Determine the (X, Y) coordinate at the center of the cell enclosing the given text.  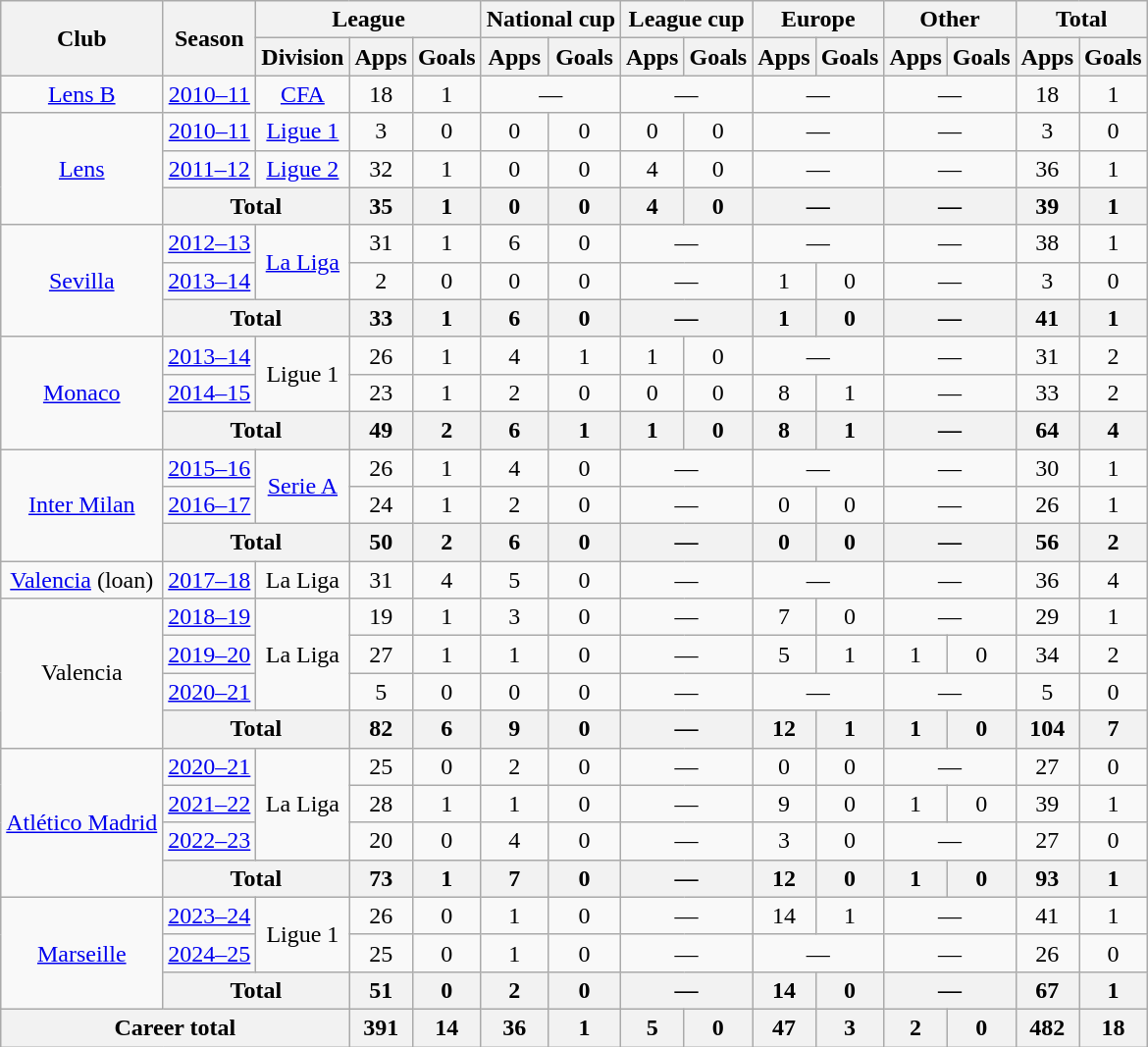
Other (950, 20)
64 (1047, 430)
82 (381, 729)
National cup (550, 20)
49 (381, 430)
Ligue 2 (302, 169)
56 (1047, 543)
Season (210, 38)
47 (784, 1027)
67 (1047, 990)
2012–13 (210, 243)
51 (381, 990)
2022–23 (210, 841)
28 (381, 804)
34 (1047, 654)
League cup (687, 20)
League (369, 20)
30 (1047, 468)
Atlético Madrid (82, 822)
2023–24 (210, 916)
104 (1047, 729)
482 (1047, 1027)
Valencia (82, 673)
Lens B (82, 94)
2019–20 (210, 654)
Valencia (loan) (82, 580)
Inter Milan (82, 505)
2018–19 (210, 617)
50 (381, 543)
73 (381, 878)
Monaco (82, 393)
2017–18 (210, 580)
2011–12 (210, 169)
Serie A (302, 487)
2024–25 (210, 953)
24 (381, 505)
2016–17 (210, 505)
Lens (82, 169)
23 (381, 393)
20 (381, 841)
Marseille (82, 953)
19 (381, 617)
35 (381, 206)
Sevilla (82, 281)
Europe (818, 20)
29 (1047, 617)
32 (381, 169)
38 (1047, 243)
391 (381, 1027)
2021–22 (210, 804)
CFA (302, 94)
Club (82, 38)
2015–16 (210, 468)
93 (1047, 878)
2014–15 (210, 393)
Division (302, 57)
Career total (175, 1027)
